Search for the cell housing the specified text and yield its [x, y] center coordinate. 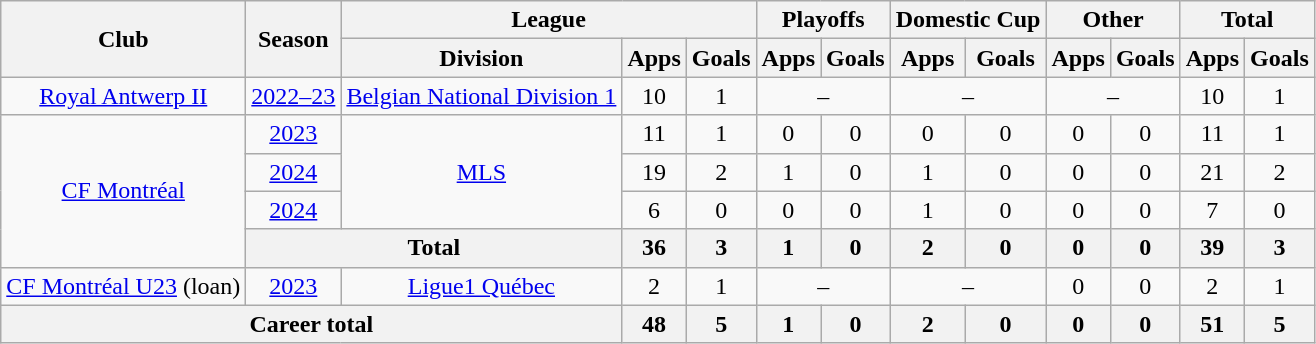
Domestic Cup [968, 20]
CF Montréal [124, 191]
Belgian National Division 1 [482, 96]
19 [654, 172]
51 [1212, 324]
League [548, 20]
7 [1212, 210]
39 [1212, 248]
MLS [482, 172]
Other [1113, 20]
Ligue1 Québec [482, 286]
Career total [312, 324]
Division [482, 58]
Club [124, 39]
6 [654, 210]
36 [654, 248]
21 [1212, 172]
2022–23 [294, 96]
Playoffs [823, 20]
48 [654, 324]
CF Montréal U23 (loan) [124, 286]
Royal Antwerp II [124, 96]
Season [294, 39]
